Extract the (x, y) coordinate from the center of the cell holding the provided text.  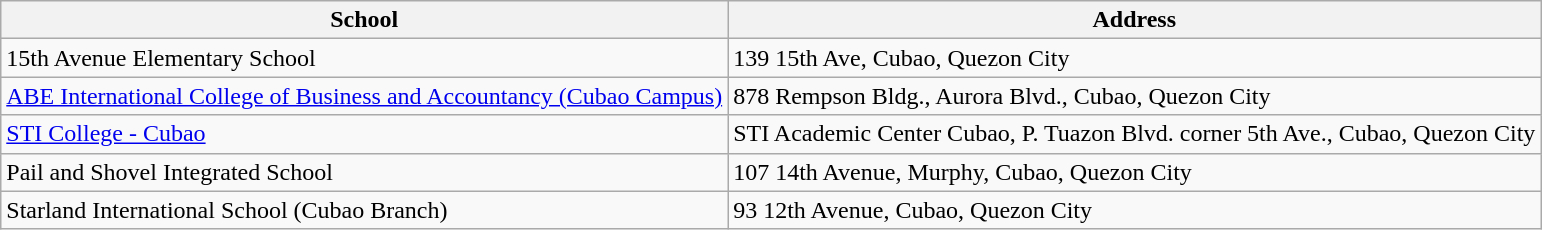
93 12th Avenue, Cubao, Quezon City (1134, 210)
STI Academic Center Cubao, P. Tuazon Blvd. corner 5th Ave., Cubao, Quezon City (1134, 134)
107 14th Avenue, Murphy, Cubao, Quezon City (1134, 172)
Starland International School (Cubao Branch) (364, 210)
139 15th Ave, Cubao, Quezon City (1134, 58)
ABE International College of Business and Accountancy (Cubao Campus) (364, 96)
STI College - Cubao (364, 134)
School (364, 20)
15th Avenue Elementary School (364, 58)
878 Rempson Bldg., Aurora Blvd., Cubao, Quezon City (1134, 96)
Address (1134, 20)
Pail and Shovel Integrated School (364, 172)
